Provide the [x, y] coordinate of the cell's center where the given text is located.  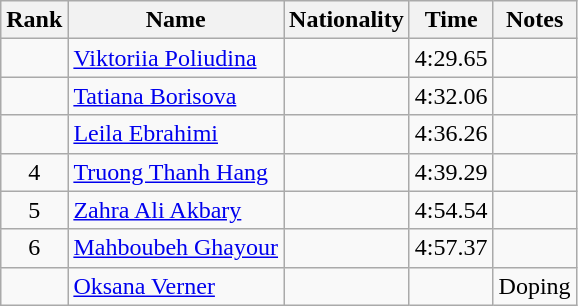
Notes [534, 20]
4:39.29 [451, 172]
Oksana Verner [176, 286]
Viktoriia Poliudina [176, 58]
Tatiana Borisova [176, 96]
4:57.37 [451, 248]
Truong Thanh Hang [176, 172]
Name [176, 20]
Zahra Ali Akbary [176, 210]
Leila Ebrahimi [176, 134]
Nationality [347, 20]
5 [34, 210]
Time [451, 20]
Mahboubeh Ghayour [176, 248]
4:54.54 [451, 210]
4:32.06 [451, 96]
4:36.26 [451, 134]
Doping [534, 286]
4:29.65 [451, 58]
Rank [34, 20]
6 [34, 248]
4 [34, 172]
